Extract the (X, Y) coordinate from the center of the cell holding the provided text.  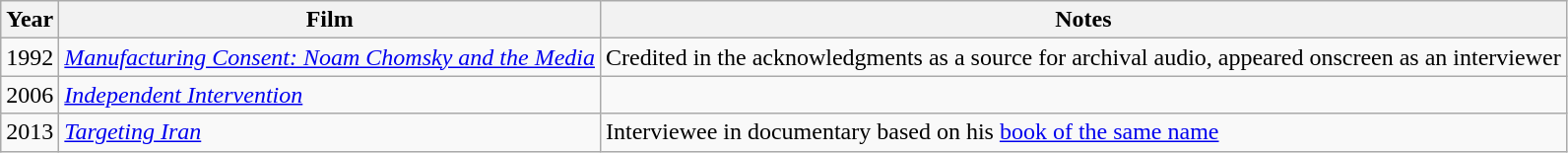
Manufacturing Consent: Noam Chomsky and the Media (330, 57)
Interviewee in documentary based on his book of the same name (1083, 132)
Year (30, 20)
Credited in the acknowledgments as a source for archival audio, appeared onscreen as an interviewer (1083, 57)
Film (330, 20)
2013 (30, 132)
1992 (30, 57)
2006 (30, 95)
Notes (1083, 20)
Targeting Iran (330, 132)
Independent Intervention (330, 95)
